Return the [x, y] coordinate for the center point of the cell that contains the specified text.  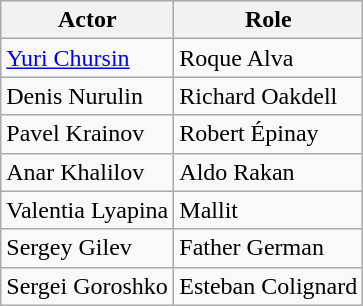
Esteban Colignard [268, 286]
Actor [88, 20]
Robert Épinay [268, 134]
Mallit [268, 210]
Richard Oakdell [268, 96]
Father German [268, 248]
Sergei Goroshko [88, 286]
Anar Khalilov [88, 172]
Aldo Rakan [268, 172]
Yuri Chursin [88, 58]
Pavel Krainov [88, 134]
Sergey Gilev [88, 248]
Roque Alva [268, 58]
Valentia Lyapina [88, 210]
Role [268, 20]
Denis Nurulin [88, 96]
